Locate the cell with the specified text and output its (x, y) center coordinate. 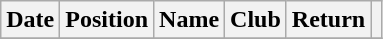
Club (256, 20)
Name (190, 20)
Position (107, 20)
Return (328, 20)
Date (30, 20)
